For the text-containing cell, return its midpoint in (X, Y) coordinate format. 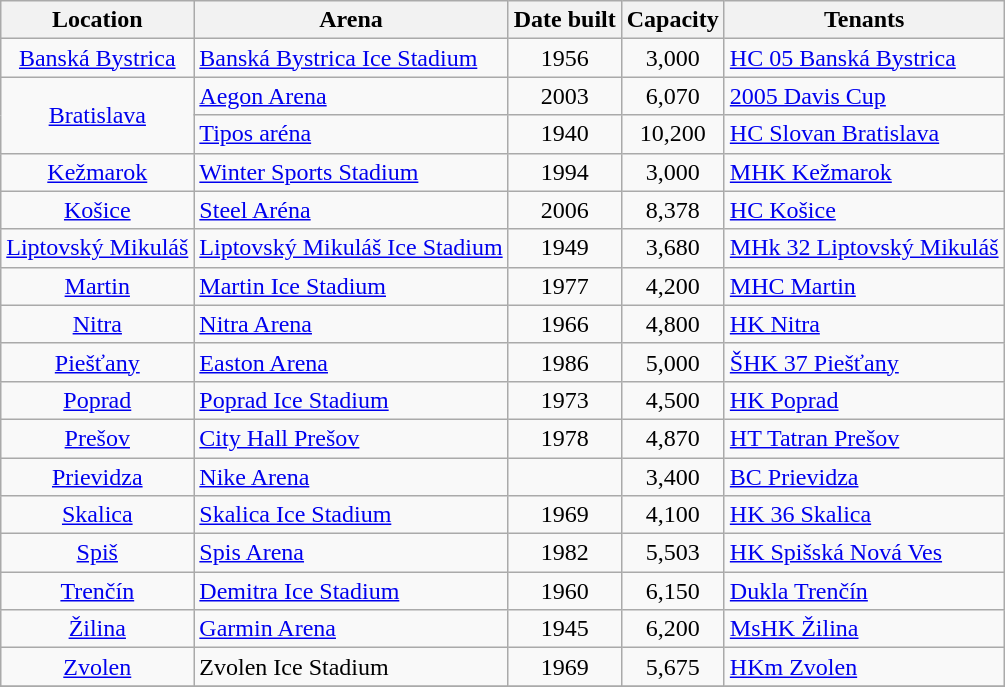
2005 Davis Cup (864, 96)
Skalica Ice Stadium (351, 515)
Zvolen (98, 667)
Dukla Trenčín (864, 591)
Banská Bystrica Ice Stadium (351, 58)
Capacity (672, 20)
1949 (564, 248)
MHk 32 Liptovský Mikuláš (864, 248)
6,150 (672, 591)
Košice (98, 210)
Demitra Ice Stadium (351, 591)
HT Tatran Prešov (864, 438)
10,200 (672, 134)
1940 (564, 134)
6,070 (672, 96)
Prievidza (98, 477)
HC Košice (864, 210)
1982 (564, 553)
MHK Kežmarok (864, 172)
Winter Sports Stadium (351, 172)
Arena (351, 20)
1973 (564, 400)
ŠHK 37 Piešťany (864, 362)
Nike Arena (351, 477)
8,378 (672, 210)
HC 05 Banská Bystrica (864, 58)
Garmin Arena (351, 629)
1945 (564, 629)
Kežmarok (98, 172)
HK Nitra (864, 324)
Steel Aréna (351, 210)
4,500 (672, 400)
Martin Ice Stadium (351, 286)
Nitra (98, 324)
3,680 (672, 248)
Prešov (98, 438)
4,800 (672, 324)
5,503 (672, 553)
City Hall Prešov (351, 438)
BC Prievidza (864, 477)
1966 (564, 324)
1956 (564, 58)
2006 (564, 210)
HKm Zvolen (864, 667)
1977 (564, 286)
HC Slovan Bratislava (864, 134)
5,675 (672, 667)
Aegon Arena (351, 96)
HK Poprad (864, 400)
4,200 (672, 286)
Nitra Arena (351, 324)
Trenčín (98, 591)
Banská Bystrica (98, 58)
Poprad Ice Stadium (351, 400)
Easton Arena (351, 362)
Spis Arena (351, 553)
Location (98, 20)
Poprad (98, 400)
Skalica (98, 515)
1986 (564, 362)
Bratislava (98, 115)
Date built (564, 20)
4,870 (672, 438)
4,100 (672, 515)
Martin (98, 286)
3,400 (672, 477)
MsHK Žilina (864, 629)
HK 36 Skalica (864, 515)
1978 (564, 438)
Piešťany (98, 362)
Tenants (864, 20)
1960 (564, 591)
Spiš (98, 553)
HK Spišská Nová Ves (864, 553)
Žilina (98, 629)
6,200 (672, 629)
MHC Martin (864, 286)
2003 (564, 96)
Tipos aréna (351, 134)
5,000 (672, 362)
Zvolen Ice Stadium (351, 667)
Liptovský Mikuláš (98, 248)
1994 (564, 172)
Liptovský Mikuláš Ice Stadium (351, 248)
